Capture the cell that displays the provided text and extract its [X, Y] central coordinate. 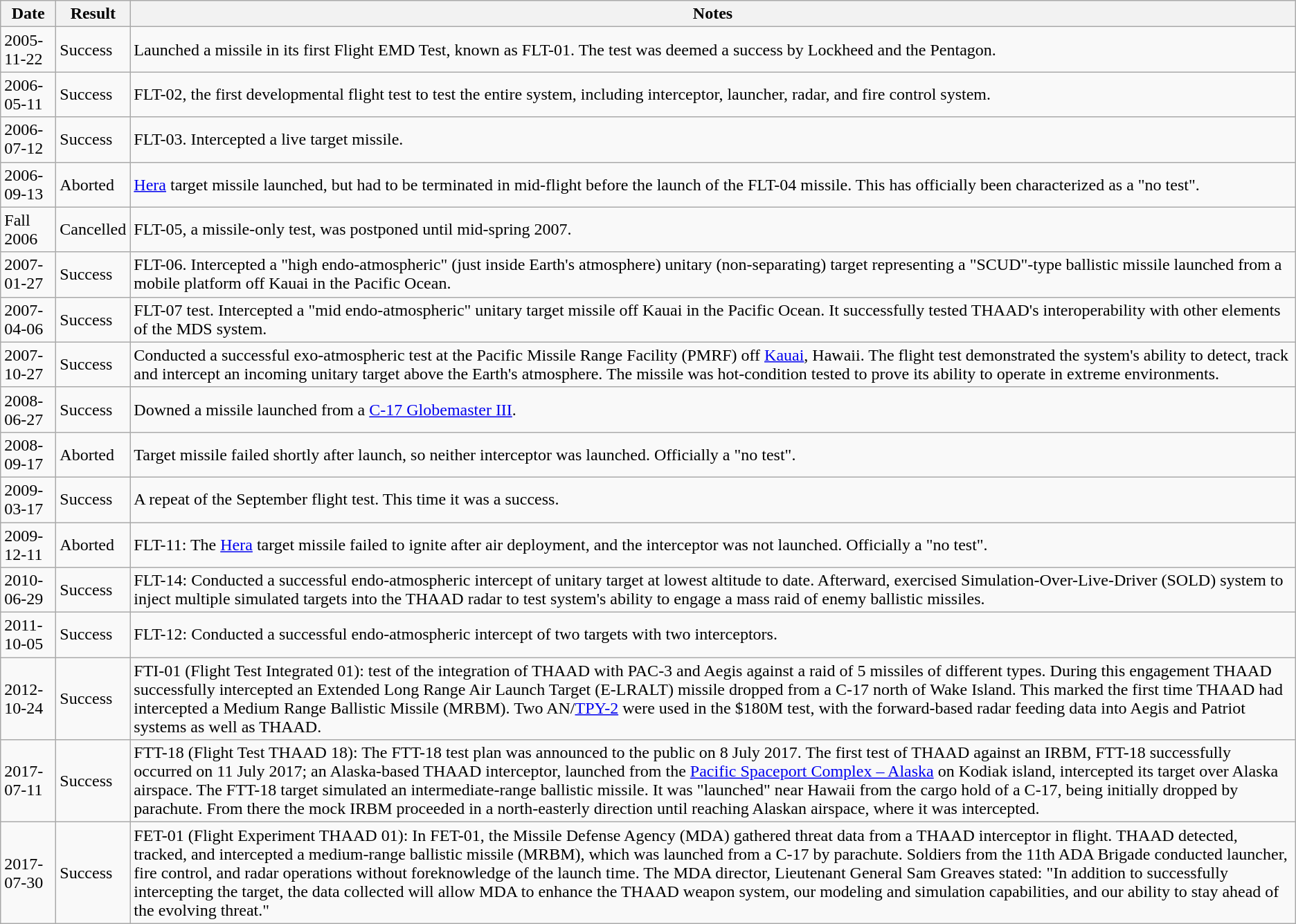
FLT-02, the first developmental flight test to test the entire system, including interceptor, launcher, radar, and fire control system. [713, 94]
Notes [713, 14]
2010-06-29 [28, 590]
Fall 2006 [28, 230]
2009-12-11 [28, 544]
Result [93, 14]
FLT-03. Intercepted a live target missile. [713, 140]
2007-10-27 [28, 364]
Launched a missile in its first Flight EMD Test, known as FLT-01. The test was deemed a success by Lockheed and the Pentagon. [713, 50]
2017-07-11 [28, 781]
2008-06-27 [28, 410]
Target missile failed shortly after launch, so neither interceptor was launched. Officially a "no test". [713, 454]
2006-05-11 [28, 94]
2006-07-12 [28, 140]
A repeat of the September flight test. This time it was a success. [713, 500]
FLT-11: The Hera target missile failed to ignite after air deployment, and the interceptor was not launched. Officially a "no test". [713, 544]
2006-09-13 [28, 184]
Date [28, 14]
Cancelled [93, 230]
2009-03-17 [28, 500]
2008-09-17 [28, 454]
FLT-12: Conducted a successful endo-atmospheric intercept of two targets with two interceptors. [713, 635]
2011-10-05 [28, 635]
FLT-05, a missile-only test, was postponed until mid-spring 2007. [713, 230]
2007-04-06 [28, 320]
2017-07-30 [28, 873]
2005-11-22 [28, 50]
2012-10-24 [28, 699]
2007-01-27 [28, 274]
Downed a missile launched from a C-17 Globemaster III. [713, 410]
